Find where the given text appears and provide that cell's center as [x, y] coordinate. 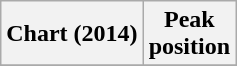
Chart (2014) [72, 34]
Peak position [189, 34]
